Search for the cell housing the specified text and yield its [x, y] center coordinate. 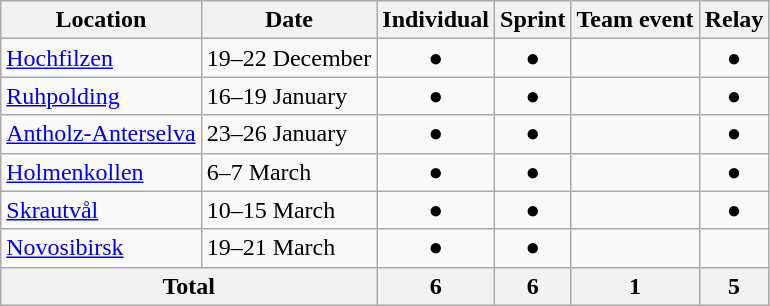
23–26 January [289, 134]
Hochfilzen [101, 58]
1 [635, 286]
19–21 March [289, 248]
Team event [635, 20]
6–7 March [289, 172]
Sprint [533, 20]
Location [101, 20]
Ruhpolding [101, 96]
Relay [734, 20]
16–19 January [289, 96]
Individual [436, 20]
Holmenkollen [101, 172]
Antholz-Anterselva [101, 134]
Skrautvål [101, 210]
5 [734, 286]
Date [289, 20]
Total [189, 286]
10–15 March [289, 210]
19–22 December [289, 58]
Novosibirsk [101, 248]
